Scan for the cell matching the given text and deliver its [X, Y] coordinate at center. 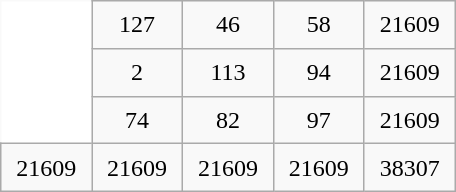
82 [228, 120]
2 [138, 72]
127 [138, 25]
46 [228, 25]
94 [318, 72]
58 [318, 25]
74 [138, 120]
97 [318, 120]
113 [228, 72]
38307 [410, 168]
